Pinpoint the cell where the given text exists, returning its [X, Y] midpoint coordinate. 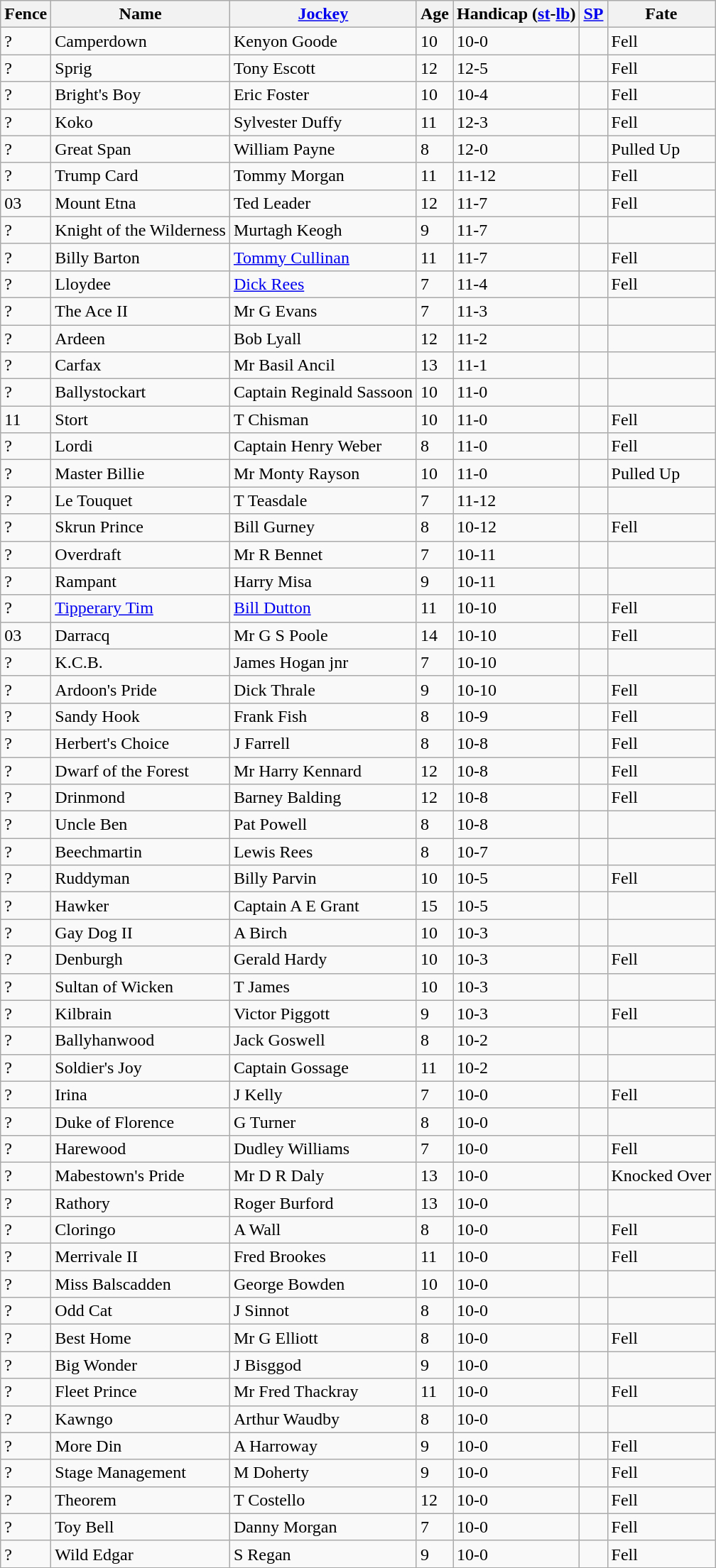
SP [594, 14]
Ted Leader [322, 203]
12-5 [516, 68]
Fred Brookes [322, 1257]
Trump Card [141, 176]
Ballyhanwood [141, 1041]
10-9 [516, 716]
Captain Reginald Sassoon [322, 393]
Mr R Bennet [322, 554]
Lewis Rees [322, 852]
Soldier's Joy [141, 1068]
Tony Escott [322, 68]
Sprig [141, 68]
Bright's Boy [141, 95]
Mr D R Daly [322, 1175]
Sandy Hook [141, 716]
Tipperary Tim [141, 608]
Gay Dog II [141, 933]
Fate [661, 14]
Mabestown's Pride [141, 1175]
The Ace II [141, 311]
Dudley Williams [322, 1148]
Rathory [141, 1203]
Mr G S Poole [322, 635]
Odd Cat [141, 1311]
12-3 [516, 122]
Uncle Ben [141, 825]
11-2 [516, 339]
S Regan [322, 1554]
Skrun Prince [141, 527]
Duke of Florence [141, 1122]
Billy Parvin [322, 879]
Harewood [141, 1148]
Captain Henry Weber [322, 446]
10-7 [516, 852]
Dick Thrale [322, 689]
Bill Dutton [322, 608]
Stage Management [141, 1473]
Fence [26, 14]
Kenyon Goode [322, 41]
Lordi [141, 446]
Bob Lyall [322, 339]
Cloringo [141, 1230]
Denburgh [141, 960]
Lloydee [141, 284]
Wild Edgar [141, 1554]
T Costello [322, 1500]
Jack Goswell [322, 1041]
Darracq [141, 635]
Frank Fish [322, 716]
12-0 [516, 149]
Knocked Over [661, 1175]
Captain Gossage [322, 1068]
Carfax [141, 366]
Dwarf of the Forest [141, 770]
11-1 [516, 366]
Murtagh Keogh [322, 230]
Tommy Morgan [322, 176]
Captain A E Grant [322, 906]
Irina [141, 1095]
Big Wonder [141, 1365]
Eric Foster [322, 95]
A Harroway [322, 1446]
Billy Barton [141, 257]
Mr Basil Ancil [322, 366]
Mr G Elliott [322, 1338]
William Payne [322, 149]
15 [435, 906]
Tommy Cullinan [322, 257]
Mount Etna [141, 203]
Knight of the Wilderness [141, 230]
Handicap (st-lb) [516, 14]
Dick Rees [322, 284]
Name [141, 14]
T Chisman [322, 420]
J Sinnot [322, 1311]
J Farrell [322, 743]
Victor Piggott [322, 1014]
Harry Misa [322, 581]
T James [322, 987]
Miss Balscadden [141, 1284]
Stort [141, 420]
10-4 [516, 95]
M Doherty [322, 1473]
Mr G Evans [322, 311]
Herbert's Choice [141, 743]
Jockey [322, 14]
Toy Bell [141, 1527]
Ardoon's Pride [141, 689]
Bill Gurney [322, 527]
Best Home [141, 1338]
T Teasdale [322, 500]
Sultan of Wicken [141, 987]
K.C.B. [141, 662]
George Bowden [322, 1284]
Koko [141, 122]
Great Span [141, 149]
J Kelly [322, 1095]
Ballystockart [141, 393]
14 [435, 635]
Mr Harry Kennard [322, 770]
Hawker [141, 906]
Ruddyman [141, 879]
Barney Balding [322, 798]
Arthur Waudby [322, 1419]
A Wall [322, 1230]
Roger Burford [322, 1203]
Overdraft [141, 554]
A Birch [322, 933]
James Hogan jnr [322, 662]
Gerald Hardy [322, 960]
J Bisggod [322, 1365]
Mr Fred Thackray [322, 1392]
Master Billie [141, 473]
Ardeen [141, 339]
Theorem [141, 1500]
Age [435, 14]
More Din [141, 1446]
Drinmond [141, 798]
Le Touquet [141, 500]
G Turner [322, 1122]
11-4 [516, 284]
Pat Powell [322, 825]
Kawngo [141, 1419]
10-12 [516, 527]
Rampant [141, 581]
Merrivale II [141, 1257]
Beechmartin [141, 852]
Sylvester Duffy [322, 122]
Camperdown [141, 41]
Danny Morgan [322, 1527]
Kilbrain [141, 1014]
11-3 [516, 311]
Mr Monty Rayson [322, 473]
Fleet Prince [141, 1392]
